Return [x, y] of the center of cell containing provided text 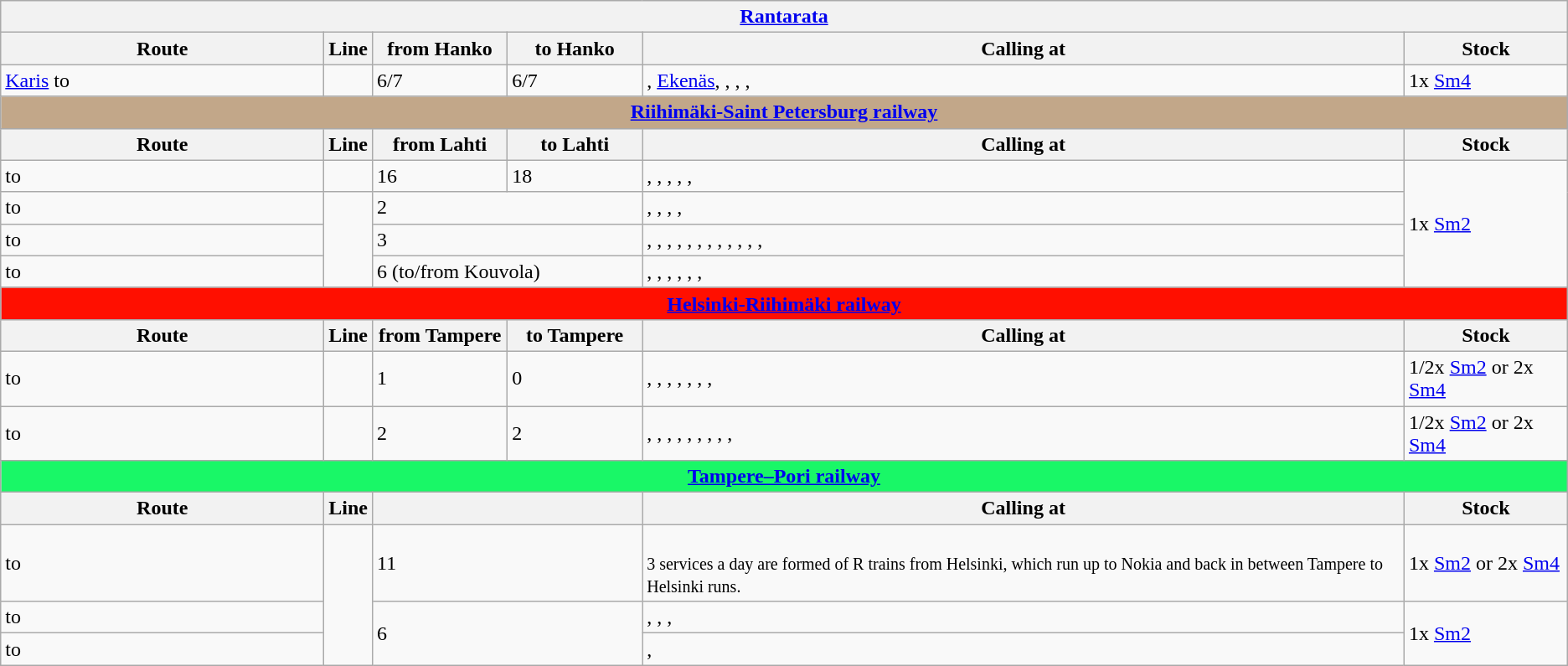
3 [508, 240]
Tampere–Pori railway [784, 477]
1x Sm4 [1486, 80]
, , , , , , , , , , , , [1024, 240]
, , , , , , , , , [1024, 432]
to Lahti [575, 144]
Riihimäki-Saint Petersburg railway [784, 112]
from Hanko [441, 49]
6 [508, 633]
, [1024, 649]
, Ekenäs, , , , [1024, 80]
, , , , , [1024, 176]
6 (to/from Kouvola) [508, 271]
18 [575, 176]
Rantarata [784, 17]
Helsinki-Riihimäki railway [784, 303]
1x Sm2 or 2x Sm4 [1486, 563]
, , , , [1024, 208]
1 [441, 379]
11 [508, 563]
from Tampere [441, 335]
, , , [1024, 617]
, , , , , , [1024, 271]
to Hanko [575, 49]
, , , , , , , [1024, 379]
16 [441, 176]
0 [575, 379]
3 services a day are formed of R trains from Helsinki, which run up to Nokia and back in between Tampere to Helsinki runs. [1024, 563]
Karis to [162, 80]
from Lahti [441, 144]
to Tampere [575, 335]
